Provide the [X, Y] coordinate of the cell's center where the given text is located.  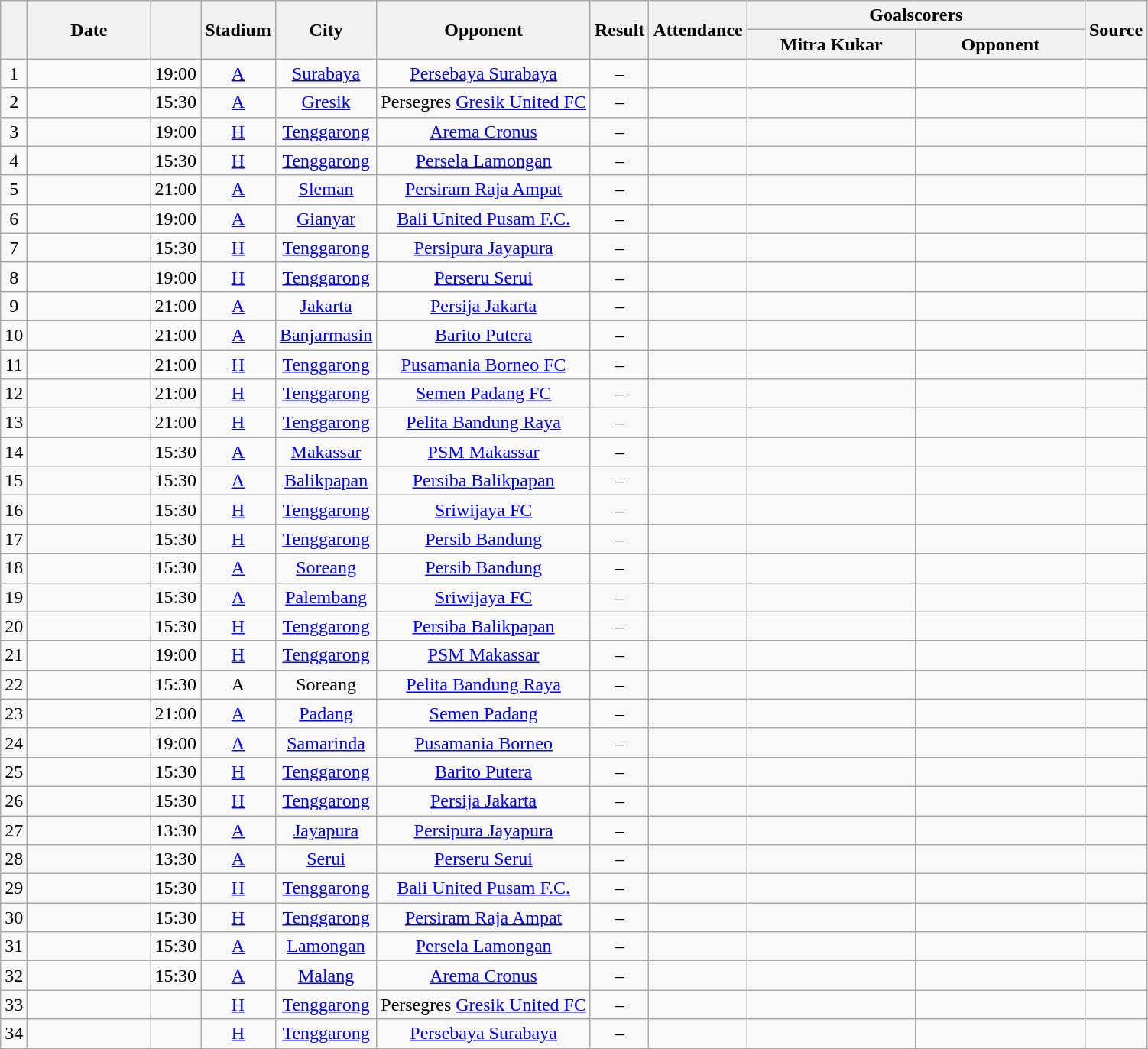
34 [14, 1034]
Date [89, 30]
Mitra Kukar [832, 44]
18 [14, 568]
28 [14, 859]
Goalscorers [916, 15]
27 [14, 830]
16 [14, 510]
12 [14, 394]
13 [14, 423]
2 [14, 102]
10 [14, 335]
1 [14, 73]
Jayapura [326, 830]
33 [14, 1005]
Jakarta [326, 306]
22 [14, 684]
Palembang [326, 597]
14 [14, 452]
Gianyar [326, 219]
Makassar [326, 452]
Stadium [238, 30]
29 [14, 888]
3 [14, 132]
8 [14, 277]
7 [14, 248]
Attendance [698, 30]
Source [1116, 30]
25 [14, 771]
Semen Padang [484, 713]
Balikpapan [326, 481]
23 [14, 713]
21 [14, 655]
Padang [326, 713]
Pusamania Borneo FC [484, 365]
Serui [326, 859]
11 [14, 365]
Surabaya [326, 73]
26 [14, 801]
15 [14, 481]
Lamongan [326, 947]
Pusamania Borneo [484, 742]
4 [14, 161]
Sleman [326, 190]
17 [14, 539]
19 [14, 597]
Result [619, 30]
32 [14, 976]
Semen Padang FC [484, 394]
5 [14, 190]
City [326, 30]
30 [14, 917]
24 [14, 742]
31 [14, 947]
20 [14, 626]
Banjarmasin [326, 335]
Malang [326, 976]
Gresik [326, 102]
Samarinda [326, 742]
6 [14, 219]
9 [14, 306]
